Pinpoint the cell where the given text exists, returning its [X, Y] midpoint coordinate. 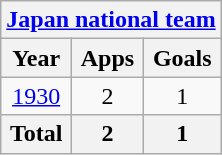
Total [36, 134]
1930 [36, 96]
Year [36, 58]
Apps [108, 58]
Goals [182, 58]
Japan national team [111, 20]
